Extract the [X, Y] coordinate from the center of the cell holding the provided text.  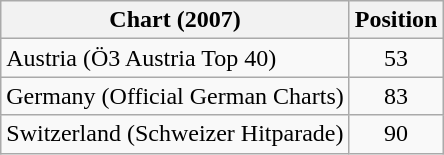
90 [396, 134]
Germany (Official German Charts) [175, 96]
Chart (2007) [175, 20]
53 [396, 58]
Switzerland (Schweizer Hitparade) [175, 134]
Position [396, 20]
83 [396, 96]
Austria (Ö3 Austria Top 40) [175, 58]
